Scan for the cell matching the given text and deliver its (X, Y) coordinate at center. 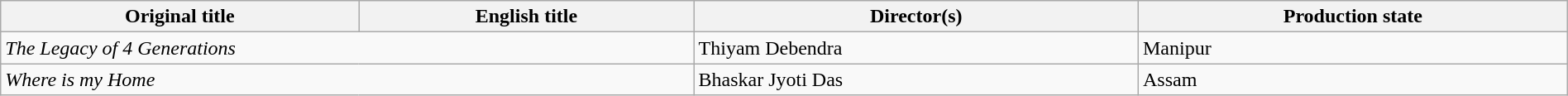
Production state (1353, 17)
Thiyam Debendra (916, 48)
Bhaskar Jyoti Das (916, 79)
English title (526, 17)
Director(s) (916, 17)
Assam (1353, 79)
The Legacy of 4 Generations (347, 48)
Manipur (1353, 48)
Original title (180, 17)
Where is my Home (347, 79)
